Output the [x, y] coordinate of the center of the cell containing the given text.  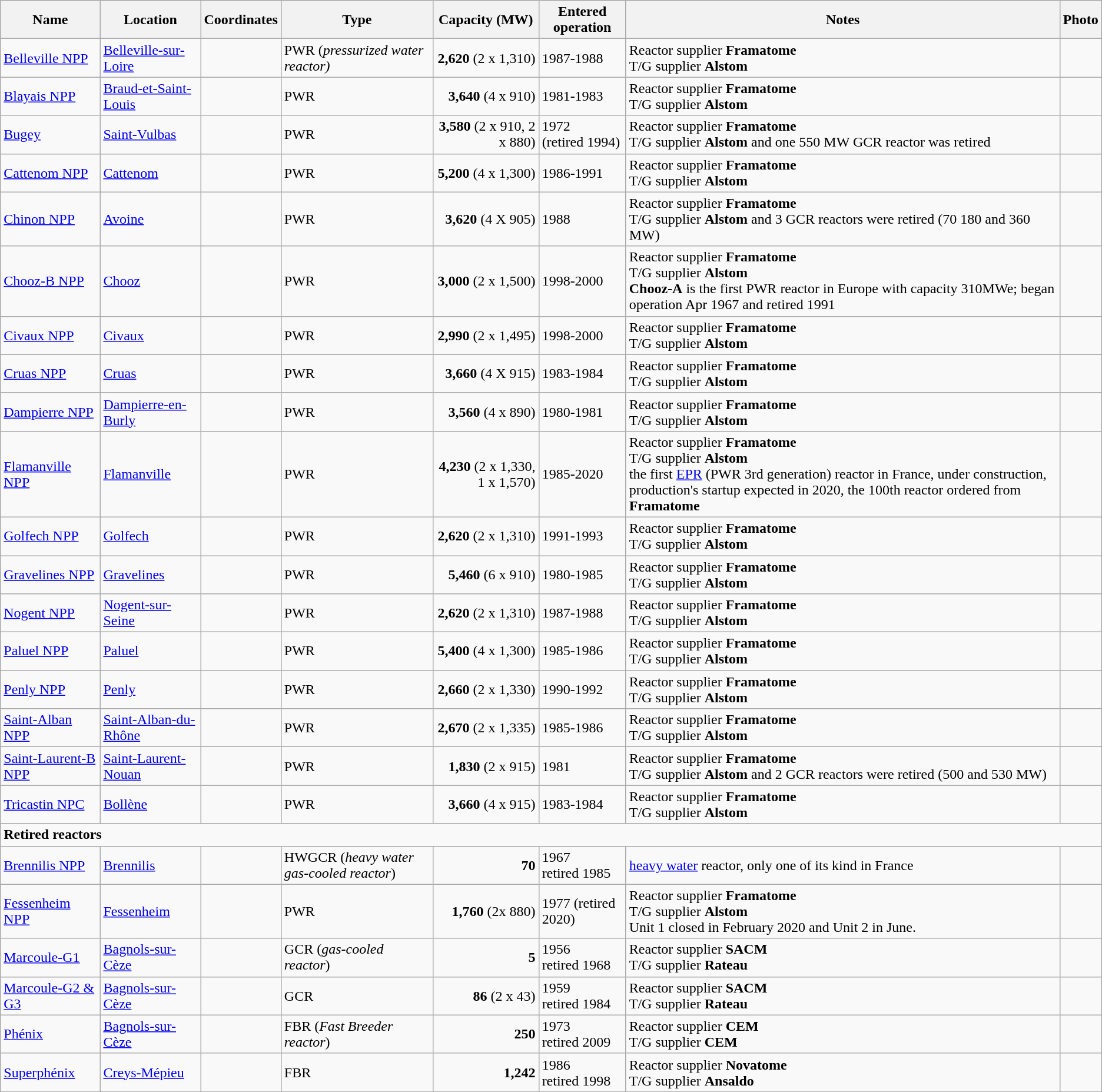
Bugey [51, 134]
PWR (pressurized water reactor) [357, 58]
Nogent NPP [51, 613]
70 [486, 865]
Penly [151, 690]
1980-1985 [582, 575]
3,580 (2 x 910, 2 x 880) [486, 134]
3,560 (4 x 890) [486, 412]
2,670 (2 x 1,335) [486, 728]
Marcoule-G1 [51, 957]
Reactor supplier Novatome T/G supplier Ansaldo [843, 1073]
Chinon NPP [51, 219]
1,242 [486, 1073]
1,830 (2 x 915) [486, 766]
1,760 (2x 880) [486, 911]
Blayais NPP [51, 97]
Bollène [151, 804]
Paluel [151, 651]
3,640 (4 x 910) [486, 97]
FBR [357, 1073]
86 (2 x 43) [486, 996]
Reactor supplier Framatome T/G supplier Alstom Unit 1 closed in February 2020 and Unit 2 in June. [843, 911]
Saint-Laurent-B NPP [51, 766]
Cattenom [151, 173]
Saint-Alban-du-Rhône [151, 728]
Paluel NPP [51, 651]
1988 [582, 219]
GCR (gas-cooled reactor) [357, 957]
Reactor supplier Framatome T/G supplier Alstom and 2 GCR reactors were retired (500 and 530 MW) [843, 766]
5,400 (4 x 1,300) [486, 651]
Saint-Vulbas [151, 134]
HWGCR (heavy water gas-cooled reactor) [357, 865]
Golfech [151, 536]
1956 retired 1968 [582, 957]
Creys-Mépieu [151, 1073]
FBR (Fast Breeder reactor) [357, 1034]
Phénix [51, 1034]
Civaux NPP [51, 336]
Fessenheim [151, 911]
Dampierre-en-Burly [151, 412]
1972 (retired 1994) [582, 134]
1973 retired 2009 [582, 1034]
1967 retired 1985 [582, 865]
Gravelines [151, 575]
Flamanville [151, 474]
Cruas [151, 373]
3,620 (4 X 905) [486, 219]
Reactor supplier Framatome T/G supplier Alstom and one 550 MW GCR reactor was retired [843, 134]
1981-1983 [582, 97]
GCR [357, 996]
1980-1981 [582, 412]
Type [357, 20]
5,200 (4 x 1,300) [486, 173]
Coordinates [241, 20]
1986 retired 1998 [582, 1073]
Golfech NPP [51, 536]
3,660 (4 x 915) [486, 804]
Belleville NPP [51, 58]
Tricastin NPC [51, 804]
5 [486, 957]
Penly NPP [51, 690]
Capacity (MW) [486, 20]
Saint-Alban NPP [51, 728]
Flamanville NPP [51, 474]
1985-2020 [582, 474]
Fessenheim NPP [51, 911]
Cruas NPP [51, 373]
Entered operation [582, 20]
Gravelines NPP [51, 575]
250 [486, 1034]
Superphénix [51, 1073]
Chooz [151, 281]
1981 [582, 766]
Belleville-sur-Loire [151, 58]
2,660 (2 x 1,330) [486, 690]
1990-1992 [582, 690]
1986-1991 [582, 173]
Name [51, 20]
Retired reactors [551, 835]
3,660 (4 X 915) [486, 373]
Marcoule-G2 & G3 [51, 996]
2,990 (2 x 1,495) [486, 336]
Location [151, 20]
Dampierre NPP [51, 412]
Saint-Laurent-Nouan [151, 766]
5,460 (6 x 910) [486, 575]
Brennilis NPP [51, 865]
Brennilis [151, 865]
1959 retired 1984 [582, 996]
Nogent-sur-Seine [151, 613]
Reactor supplier Framatome T/G supplier Alstom and 3 GCR reactors were retired (70 180 and 360 MW) [843, 219]
Chooz-B NPP [51, 281]
Civaux [151, 336]
1991-1993 [582, 536]
Reactor supplier CEM T/G supplier CEM [843, 1034]
Photo [1081, 20]
Cattenom NPP [51, 173]
Notes [843, 20]
1977 (retired 2020) [582, 911]
Braud-et-Saint-Louis [151, 97]
Avoine [151, 219]
heavy water reactor, only one of its kind in France [843, 865]
3,000 (2 x 1,500) [486, 281]
4,230 (2 x 1,330, 1 x 1,570) [486, 474]
